Provide the [x, y] coordinate of the cell's center where the given text is located.  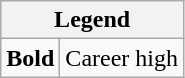
Legend [92, 20]
Bold [30, 58]
Career high [122, 58]
